Return [X, Y] of the center of cell containing provided text 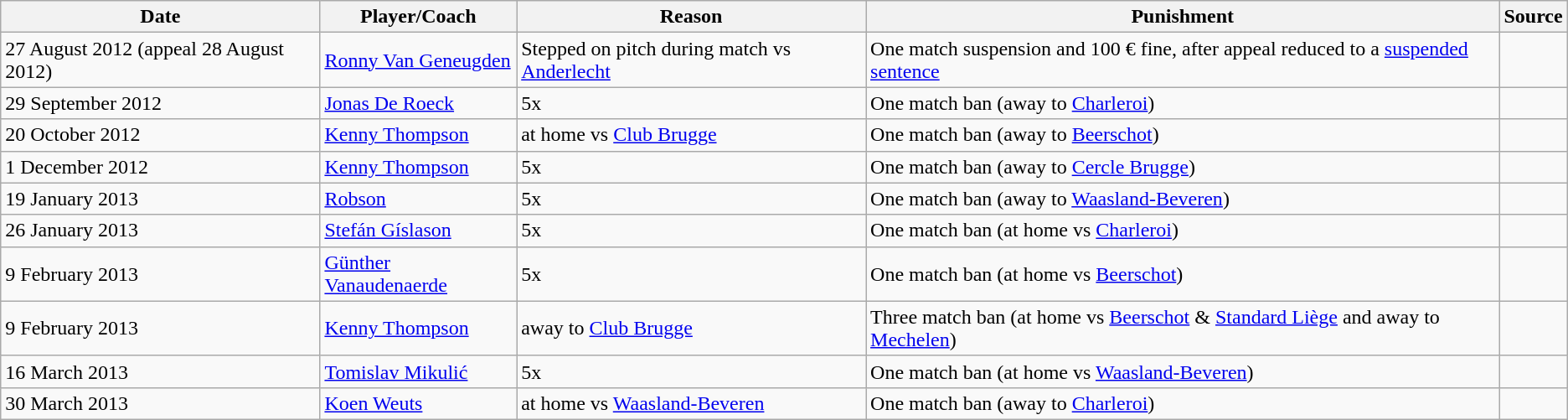
Stefán Gíslason [419, 231]
19 January 2013 [161, 199]
1 December 2012 [161, 167]
Player/Coach [419, 17]
Source [1533, 17]
27 August 2012 (appeal 28 August 2012) [161, 60]
One match ban (at home vs Waasland-Beveren) [1183, 371]
26 January 2013 [161, 231]
20 October 2012 [161, 135]
Tomislav Mikulić [419, 371]
One match ban (away to Cercle Brugge) [1183, 167]
One match ban (away to Waasland-Beveren) [1183, 199]
Robson [419, 199]
at home vs Club Brugge [692, 135]
Koen Weuts [419, 403]
Date [161, 17]
Three match ban (at home vs Beerschot & Standard Liège and away to Mechelen) [1183, 329]
16 March 2013 [161, 371]
at home vs Waasland-Beveren [692, 403]
One match suspension and 100 € fine, after appeal reduced to a suspended sentence [1183, 60]
One match ban (away to Beerschot) [1183, 135]
Jonas De Roeck [419, 103]
Punishment [1183, 17]
Stepped on pitch during match vs Anderlecht [692, 60]
away to Club Brugge [692, 329]
Günther Vanaudenaerde [419, 273]
29 September 2012 [161, 103]
One match ban (at home vs Beerschot) [1183, 273]
Ronny Van Geneugden [419, 60]
Reason [692, 17]
30 March 2013 [161, 403]
One match ban (at home vs Charleroi) [1183, 231]
